Extract the (X, Y) coordinate from the center of the cell holding the provided text.  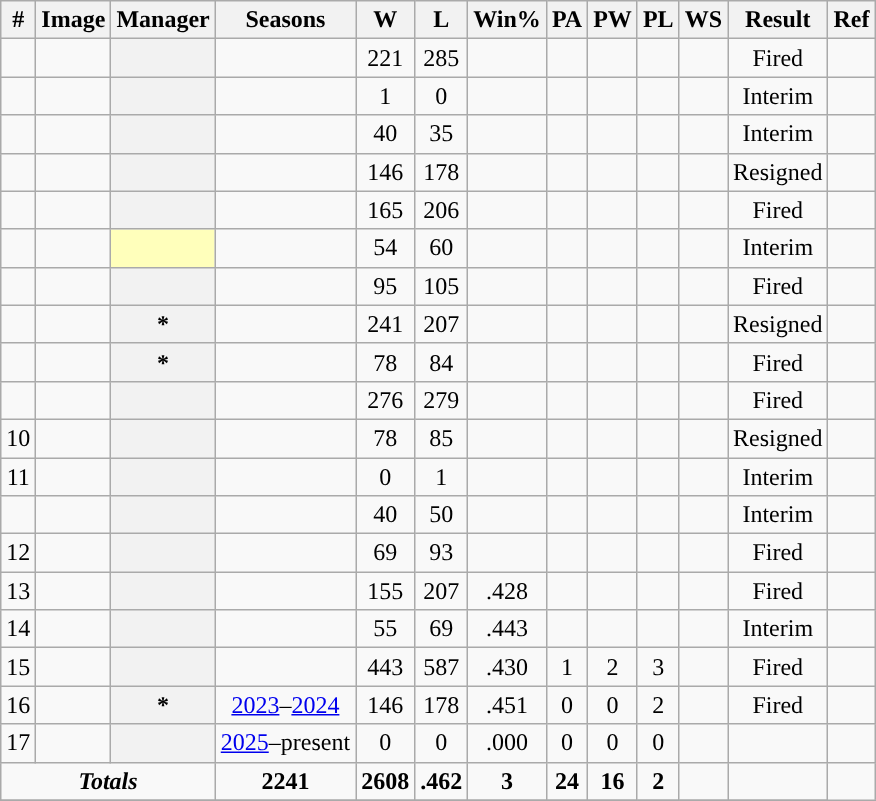
55 (386, 629)
2025–present (285, 743)
Win% (508, 20)
WS (703, 20)
.430 (508, 667)
155 (386, 591)
285 (442, 58)
24 (566, 781)
279 (442, 400)
W (386, 20)
15 (18, 667)
165 (386, 210)
17 (18, 743)
84 (442, 362)
11 (18, 477)
221 (386, 58)
Result (778, 20)
14 (18, 629)
587 (442, 667)
.443 (508, 629)
13 (18, 591)
443 (386, 667)
85 (442, 438)
105 (442, 286)
PA (566, 20)
2608 (386, 781)
PW (613, 20)
241 (386, 324)
10 (18, 438)
Seasons (285, 20)
Totals (108, 781)
95 (386, 286)
2241 (285, 781)
93 (442, 553)
35 (442, 134)
.462 (442, 781)
2023–2024 (285, 705)
Image (74, 20)
276 (386, 400)
206 (442, 210)
60 (442, 248)
54 (386, 248)
L (442, 20)
.451 (508, 705)
.000 (508, 743)
.428 (508, 591)
# (18, 20)
PL (658, 20)
Ref (852, 20)
50 (442, 515)
Manager (163, 20)
12 (18, 553)
